For the text-containing cell, return its midpoint in [X, Y] coordinate format. 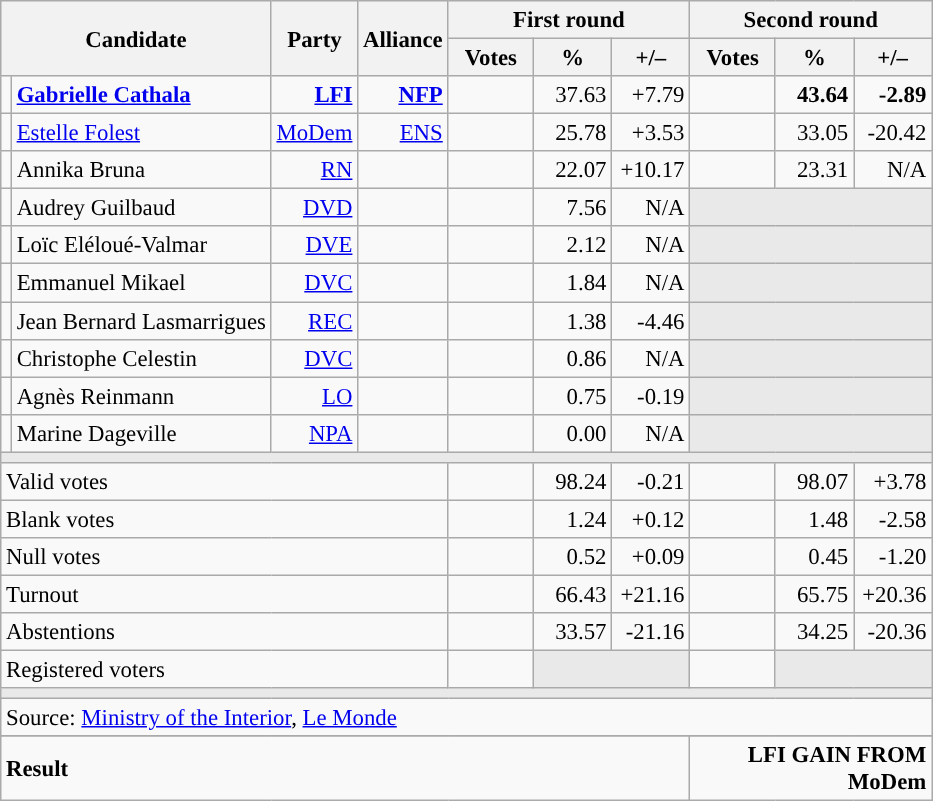
0.00 [573, 433]
23.31 [814, 170]
-1.20 [893, 557]
-0.21 [651, 482]
Blank votes [224, 519]
Marine Dageville [141, 433]
Jean Bernard Lasmarrigues [141, 321]
Agnès Reinmann [141, 396]
22.07 [573, 170]
0.52 [573, 557]
DVD [314, 208]
-2.58 [893, 519]
-2.89 [893, 95]
REC [314, 321]
33.05 [814, 133]
Result [346, 768]
-21.16 [651, 632]
NFP [403, 95]
Null votes [224, 557]
Second round [811, 20]
Party [314, 38]
-4.46 [651, 321]
+3.53 [651, 133]
34.25 [814, 632]
DVE [314, 245]
Turnout [224, 594]
+21.16 [651, 594]
65.75 [814, 594]
7.56 [573, 208]
LO [314, 396]
MoDem [314, 133]
Annika Bruna [141, 170]
Emmanuel Mikael [141, 283]
1.24 [573, 519]
+20.36 [893, 594]
2.12 [573, 245]
-20.42 [893, 133]
Source: Ministry of the Interior, Le Monde [466, 718]
0.45 [814, 557]
Registered voters [224, 670]
0.75 [573, 396]
37.63 [573, 95]
1.48 [814, 519]
33.57 [573, 632]
43.64 [814, 95]
1.84 [573, 283]
+0.09 [651, 557]
+3.78 [893, 482]
+7.79 [651, 95]
LFI GAIN FROM MoDem [811, 768]
Abstentions [224, 632]
98.24 [573, 482]
NPA [314, 433]
+0.12 [651, 519]
ENS [403, 133]
+10.17 [651, 170]
98.07 [814, 482]
1.38 [573, 321]
LFI [314, 95]
Christophe Celestin [141, 358]
First round [569, 20]
Estelle Folest [141, 133]
Gabrielle Cathala [141, 95]
Candidate [136, 38]
Alliance [403, 38]
-0.19 [651, 396]
Audrey Guilbaud [141, 208]
25.78 [573, 133]
66.43 [573, 594]
RN [314, 170]
Valid votes [224, 482]
0.86 [573, 358]
-20.36 [893, 632]
Loïc Eléloué-Valmar [141, 245]
